Capture the cell that displays the provided text and extract its [x, y] central coordinate. 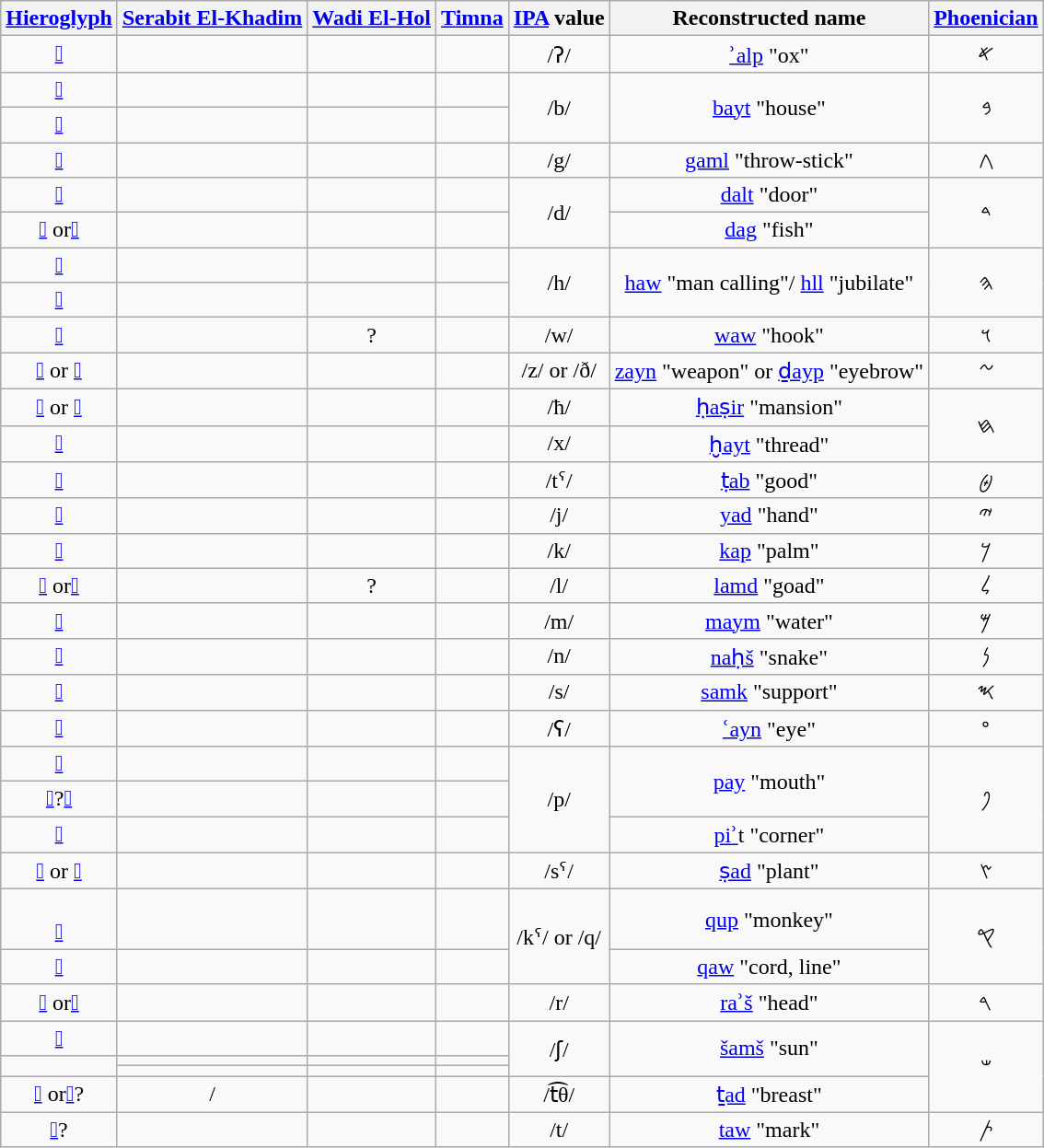
𐤆 [986, 371]
/g/ [559, 159]
naḥš "snake" [769, 656]
𓂋 [59, 764]
/b/ [559, 107]
Wadi El-Hol [372, 18]
lamd "goad" [769, 586]
/ħ/ [559, 407]
𓈖 [59, 620]
𐤏 [986, 728]
/s/ [559, 692]
ḫayt "thread" [769, 444]
𓂏?𓇳 [59, 799]
𐤄 [986, 283]
𓊽 [59, 692]
/t͡θ/ [559, 1095]
𓉗 or 𓉿 [59, 407]
Reconstructed name [769, 18]
𐤃 [986, 213]
𓃻 [59, 919]
𐤌 [986, 620]
𓂧 [59, 551]
/l/ [559, 586]
𐤋 [986, 586]
Hieroglyph [59, 18]
𐤇 [986, 425]
maym "water" [769, 620]
zayn "weapon" or ḏayp "eyebrow" [769, 371]
/n/ [559, 656]
𐤅 [986, 335]
𓌙 [59, 159]
IPA value [559, 18]
/sˤ/ [559, 871]
bayt "house" [769, 107]
/ʔ/ [559, 54]
𓂝 [59, 516]
Timna [473, 18]
waw "hook" [769, 335]
𓄤 [59, 481]
𓊋 [59, 835]
𓁹 [59, 728]
𐤂 [986, 159]
ḥaṣir "mansion" [769, 407]
raʾš "head" [769, 1003]
/m/ [559, 620]
/h/ [559, 283]
𓎗 [59, 967]
𐤎 [986, 692]
/ [212, 1095]
/w/ [559, 335]
gaml "throw-stick" [769, 159]
pay "mouth" [769, 782]
ṣad "plant" [769, 871]
ṭab "good" [769, 481]
𓆟 or𓆡 [59, 230]
ṯad "breast" [769, 1095]
𓇑 or 𓇉 [59, 871]
𓐅 or 𓂃 [59, 371]
/ʃ/ [559, 1048]
qaw "cord, line" [769, 967]
𓍢 or𓋿 [59, 586]
/k/ [559, 551]
taw "mark" [769, 1130]
šamš "sun" [769, 1048]
𐤑 [986, 871]
𐤁 [986, 107]
dag "fish" [769, 230]
𐤐 [986, 800]
ʿayn "eye" [769, 728]
qup "monkey" [769, 919]
/x/ [559, 444]
𐤀 [986, 54]
yad "hand" [769, 516]
ʾalp "ox" [769, 54]
𐤓 [986, 1003]
𓉐 [59, 89]
/ʕ/ [559, 728]
𐤉 [986, 516]
/t/ [559, 1130]
𐤔 [986, 1066]
𐤈 [986, 481]
𐤊 [986, 551]
𓉿 [59, 195]
𓌔 or𓐮? [59, 1095]
Serabit El-Khadim [212, 18]
𓃾 [59, 54]
𓀁 [59, 300]
samk "support" [769, 692]
𐤕 [986, 1130]
Phoenician [986, 18]
𓀠 [59, 265]
𐤍 [986, 656]
𓆓 [59, 656]
dalt "door" [769, 195]
/j/ [559, 516]
/tˤ/ [559, 481]
𓎛 [59, 444]
haw "man calling"/ hll "jubilate" [769, 283]
/p/ [559, 800]
/kˤ/ or /q/ [559, 937]
/r/ [559, 1003]
𓁶 or𓂉 [59, 1003]
/d/ [559, 213]
𓌉 [59, 335]
/z/ or /ð/ [559, 371]
kap "palm" [769, 551]
piʾt "corner" [769, 835]
𓏴? [59, 1130]
𓉔 [59, 124]
𓇴 [59, 1038]
𐤒 [986, 937]
